Identify which cell holds the provided text, then report its (x, y) central coordinate. 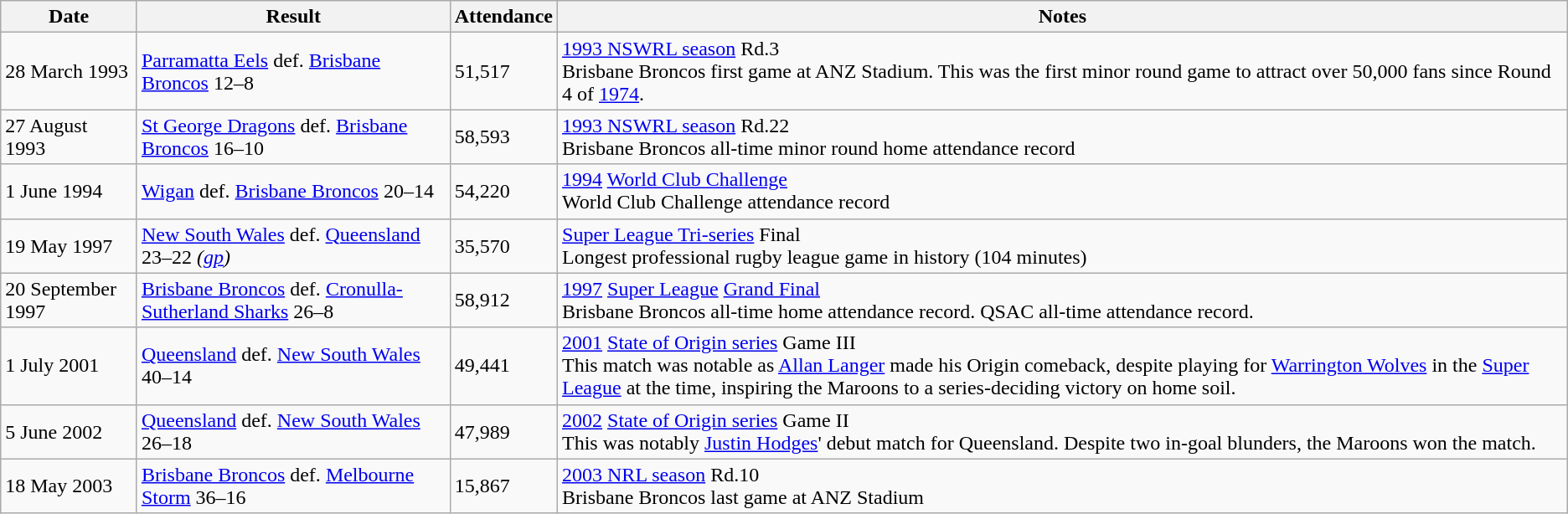
Notes (1063, 17)
1 July 2001 (69, 366)
Queensland def. New South Wales 26–18 (293, 432)
27 August 1993 (69, 137)
St George Dragons def. Brisbane Broncos 16–10 (293, 137)
Wigan def. Brisbane Broncos 20–14 (293, 191)
15,867 (503, 486)
2003 NRL season Rd.10 Brisbane Broncos last game at ANZ Stadium (1063, 486)
1 June 1994 (69, 191)
Super League Tri-series Final Longest professional rugby league game in history (104 minutes) (1063, 246)
1997 Super League Grand Final Brisbane Broncos all-time home attendance record. QSAC all-time attendance record. (1063, 300)
1994 World Club Challenge World Club Challenge attendance record (1063, 191)
35,570 (503, 246)
49,441 (503, 366)
47,989 (503, 432)
5 June 2002 (69, 432)
54,220 (503, 191)
28 March 1993 (69, 71)
19 May 1997 (69, 246)
Parramatta Eels def. Brisbane Broncos 12–8 (293, 71)
Brisbane Broncos def. Cronulla-Sutherland Sharks 26–8 (293, 300)
Result (293, 17)
20 September 1997 (69, 300)
Brisbane Broncos def. Melbourne Storm 36–16 (293, 486)
58,912 (503, 300)
Date (69, 17)
18 May 2003 (69, 486)
51,517 (503, 71)
Queensland def. New South Wales 40–14 (293, 366)
New South Wales def. Queensland 23–22 (gp) (293, 246)
1993 NSWRL season Rd.22 Brisbane Broncos all-time minor round home attendance record (1063, 137)
58,593 (503, 137)
Attendance (503, 17)
